Find where the given text appears and provide that cell's center as [x, y] coordinate. 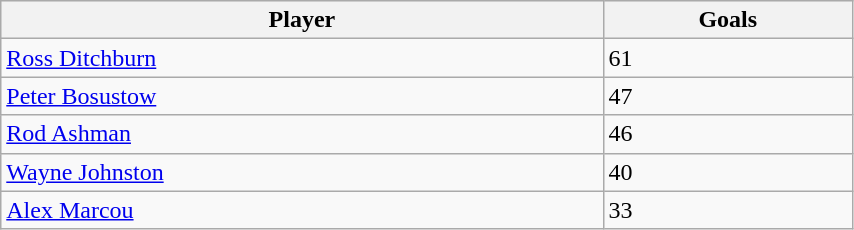
Player [302, 20]
Rod Ashman [302, 134]
Peter Bosustow [302, 96]
Goals [728, 20]
Wayne Johnston [302, 172]
Ross Ditchburn [302, 58]
61 [728, 58]
40 [728, 172]
47 [728, 96]
33 [728, 210]
46 [728, 134]
Alex Marcou [302, 210]
